Return the (x, y) coordinate for the center point of the cell that contains the specified text.  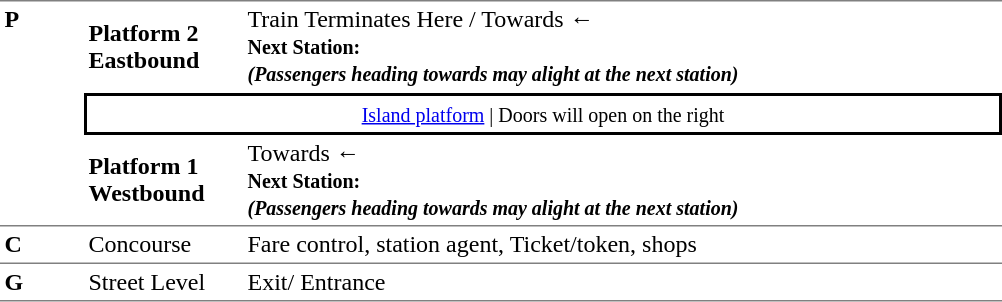
Train Terminates Here / Towards ← Next Station: (Passengers heading towards may alight at the next station) (622, 46)
Concourse (164, 245)
P (42, 113)
Platform 1Westbound (164, 181)
C (42, 245)
G (42, 283)
Street Level (164, 283)
Platform 2Eastbound (164, 46)
Island platform | Doors will open on the right (543, 114)
Fare control, station agent, Ticket/token, shops (622, 245)
Towards ← Next Station: (Passengers heading towards may alight at the next station) (622, 181)
Exit/ Entrance (622, 283)
